Provide the (x, y) coordinate of the cell's center where the given text is located.  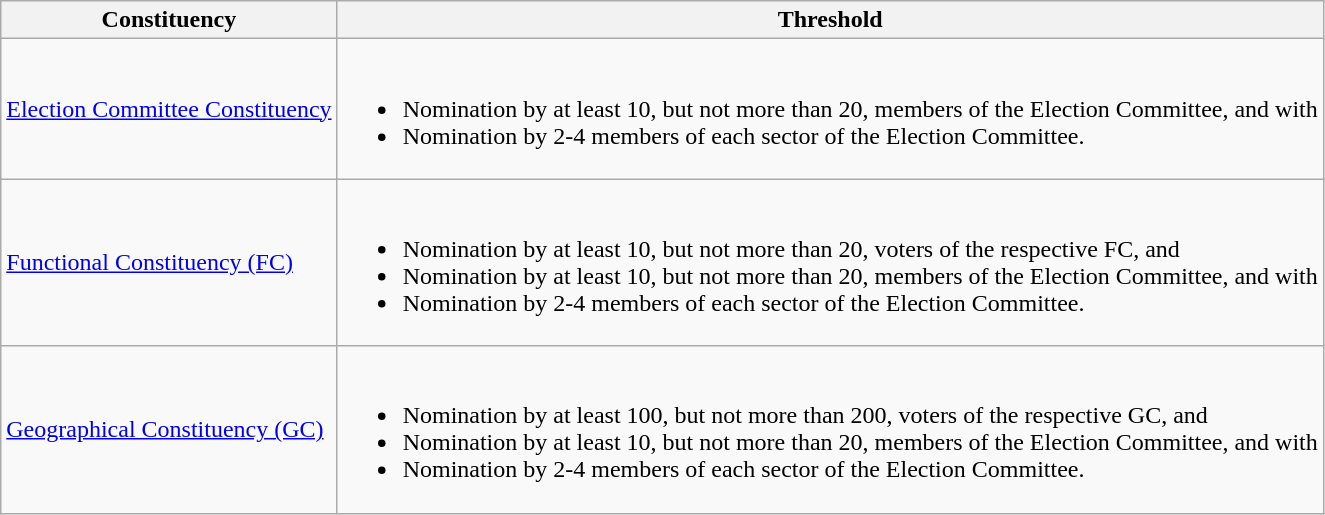
Geographical Constituency (GC) (169, 430)
Constituency (169, 20)
Election Committee Constituency (169, 109)
Threshold (830, 20)
Functional Constituency (FC) (169, 262)
